Identify which cell holds the provided text, then report its (X, Y) central coordinate. 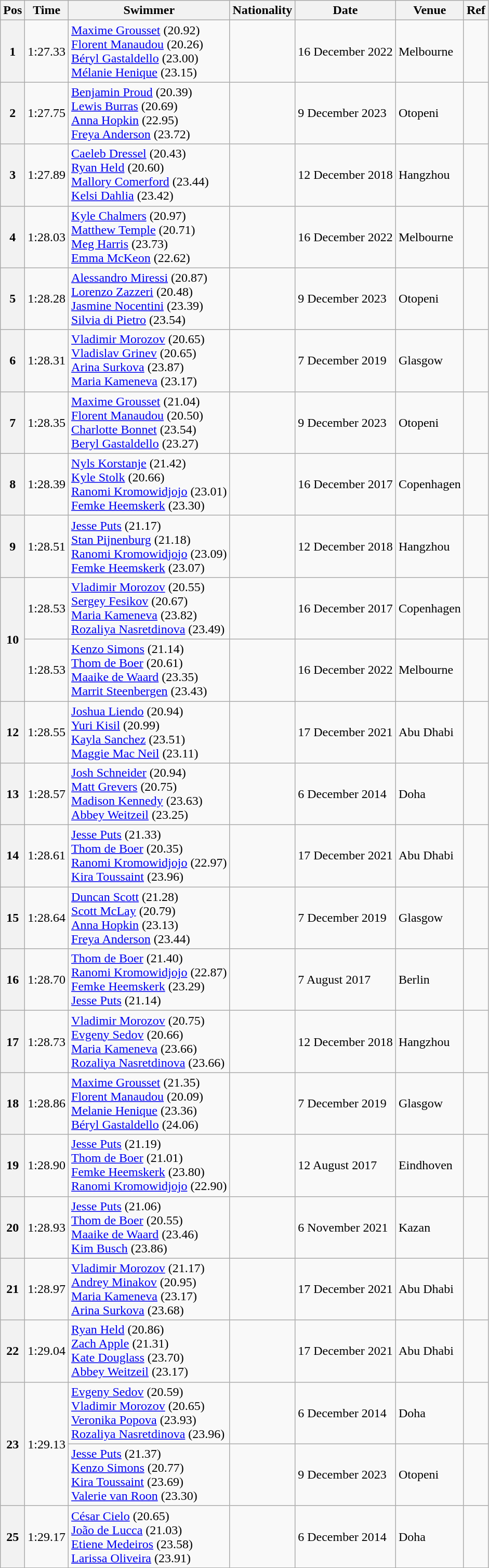
Benjamin Proud (20.39)Lewis Burras (20.69)Anna Hopkin (22.95)Freya Anderson (23.72) (149, 113)
Nyls Korstanje (21.42)Kyle Stolk (20.66)Ranomi Kromowidjojo (23.01)Femke Heemskerk (23.30) (149, 485)
1:28.86 (47, 1103)
Jesse Puts (21.37)Kenzo Simons (20.77)Kira Toussaint (23.69)Valerie van Roon (23.30) (149, 1474)
12 (12, 732)
1:28.57 (47, 794)
1 (12, 51)
9 (12, 546)
1:28.61 (47, 856)
Ref (476, 10)
Date (346, 10)
Kazan (429, 1227)
Joshua Liendo (20.94)Yuri Kisil (20.99)Kayla Sanchez (23.51)Maggie Mac Neil (23.11) (149, 732)
Vladimir Morozov (20.65)Vladislav Grinev (20.65)Arina Surkova (23.87)Maria Kameneva (23.17) (149, 361)
Kyle Chalmers (20.97)Matthew Temple (20.71)Meg Harris (23.73)Emma McKeon (22.62) (149, 237)
Venue (429, 10)
1:28.28 (47, 298)
Vladimir Morozov (20.75)Evgeny Sedov (20.66)Maria Kameneva (23.66)Rozaliya Nasretdinova (23.66) (149, 1042)
15 (12, 918)
18 (12, 1103)
Josh Schneider (20.94)Matt Grevers (20.75)Madison Kennedy (23.63)Abbey Weitzeil (23.25) (149, 794)
17 (12, 1042)
Jesse Puts (21.17)Stan Pijnenburg (21.18)Ranomi Kromowidjojo (23.09)Femke Heemskerk (23.07) (149, 546)
7 (12, 422)
25 (12, 1537)
19 (12, 1166)
Maxime Grousset (21.04)Florent Manaudou (20.50)Charlotte Bonnet (23.54)Beryl Gastaldello (23.27) (149, 422)
Jesse Puts (21.33)Thom de Boer (20.35)Ranomi Kromowidjojo (22.97)Kira Toussaint (23.96) (149, 856)
22 (12, 1351)
Alessandro Miressi (20.87)Lorenzo Zazzeri (20.48)Jasmine Nocentini (23.39)Silvia di Pietro (23.54) (149, 298)
14 (12, 856)
Swimmer (149, 10)
Maxime Grousset (20.92)Florent Manaudou (20.26)Béryl Gastaldello (23.00)Mélanie Henique (23.15) (149, 51)
1:27.75 (47, 113)
7 August 2017 (346, 979)
Jesse Puts (21.06)Thom de Boer (20.55)Maaike de Waard (23.46)Kim Busch (23.86) (149, 1227)
1:28.97 (47, 1289)
16 (12, 979)
Time (47, 10)
4 (12, 237)
1:28.35 (47, 422)
Vladimir Morozov (21.17)Andrey Minakov (20.95)Maria Kameneva (23.17)Arina Surkova (23.68) (149, 1289)
1:28.03 (47, 237)
12 August 2017 (346, 1166)
20 (12, 1227)
1:29.04 (47, 1351)
10 (12, 639)
1:28.90 (47, 1166)
8 (12, 485)
3 (12, 175)
Eindhoven (429, 1166)
Nationality (262, 10)
1:28.39 (47, 485)
6 (12, 361)
Ryan Held (20.86)Zach Apple (21.31)Kate Douglass (23.70)Abbey Weitzeil (23.17) (149, 1351)
Berlin (429, 979)
Jesse Puts (21.19)Thom de Boer (21.01)Femke Heemskerk (23.80)Ranomi Kromowidjojo (22.90) (149, 1166)
1:28.93 (47, 1227)
1:28.31 (47, 361)
2 (12, 113)
1:27.89 (47, 175)
21 (12, 1289)
1:29.13 (47, 1444)
Evgeny Sedov (20.59)Vladimir Morozov (20.65)Veronika Popova (23.93)Rozaliya Nasretdinova (23.96) (149, 1413)
13 (12, 794)
1:28.70 (47, 979)
Kenzo Simons (21.14)Thom de Boer (20.61)Maaike de Waard (23.35)Marrit Steenbergen (23.43) (149, 670)
23 (12, 1444)
1:28.73 (47, 1042)
6 November 2021 (346, 1227)
1:28.51 (47, 546)
César Cielo (20.65)João de Lucca (21.03)Etiene Medeiros (23.58)Larissa Oliveira (23.91) (149, 1537)
Maxime Grousset (21.35)Florent Manaudou (20.09)Melanie Henique (23.36)Béryl Gastaldello (24.06) (149, 1103)
Thom de Boer (21.40)Ranomi Kromowidjojo (22.87)Femke Heemskerk (23.29)Jesse Puts (21.14) (149, 979)
Vladimir Morozov (20.55)Sergey Fesikov (20.67)Maria Kameneva (23.82)Rozaliya Nasretdinova (23.49) (149, 608)
1:28.55 (47, 732)
Pos (12, 10)
Caeleb Dressel (20.43)Ryan Held (20.60)Mallory Comerford (23.44)Kelsi Dahlia (23.42) (149, 175)
Duncan Scott (21.28)Scott McLay (20.79)Anna Hopkin (23.13)Freya Anderson (23.44) (149, 918)
1:29.17 (47, 1537)
1:28.64 (47, 918)
1:27.33 (47, 51)
5 (12, 298)
